Capture the cell that displays the provided text and extract its (x, y) central coordinate. 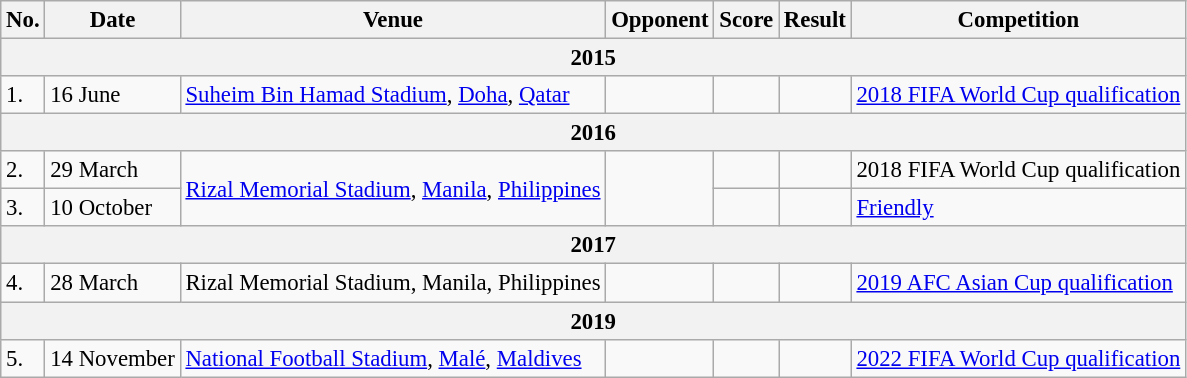
16 June (112, 95)
29 March (112, 170)
2. (23, 170)
Date (112, 20)
14 November (112, 358)
5. (23, 358)
3. (23, 208)
Venue (393, 20)
Result (816, 20)
1. (23, 95)
10 October (112, 208)
2019 (594, 321)
Friendly (1018, 208)
2017 (594, 245)
Opponent (660, 20)
2022 FIFA World Cup qualification (1018, 358)
2016 (594, 133)
Competition (1018, 20)
28 March (112, 283)
Score (746, 20)
No. (23, 20)
2015 (594, 58)
Suheim Bin Hamad Stadium, Doha, Qatar (393, 95)
4. (23, 283)
2019 AFC Asian Cup qualification (1018, 283)
National Football Stadium, Malé, Maldives (393, 358)
